Output the (x, y) coordinate of the center of the cell containing the given text.  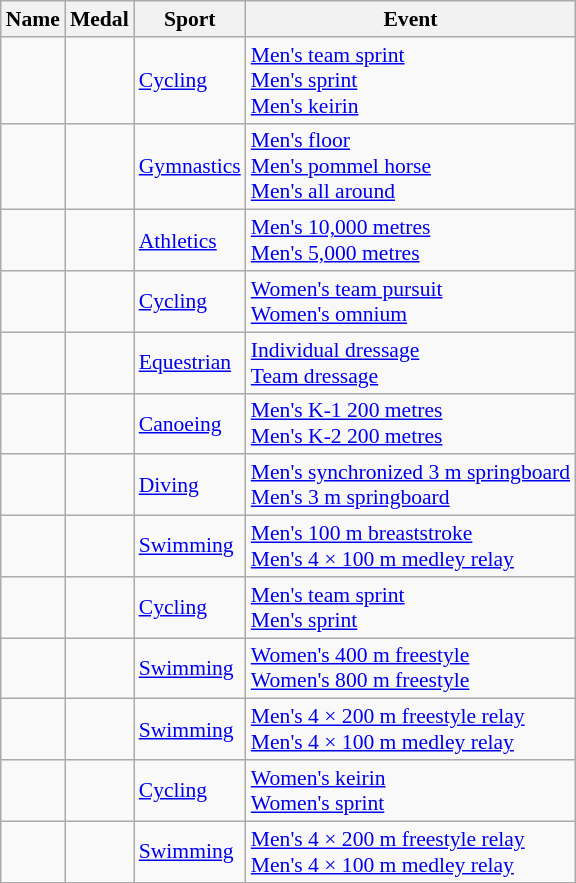
Event (410, 19)
Women's keirinWomen's sprint (410, 790)
Men's team sprintMen's sprint (410, 608)
Men's floorMen's pommel horseMen's all around (410, 166)
Individual dressageTeam dressage (410, 362)
Medal (100, 19)
Women's 400 m freestyleWomen's 800 m freestyle (410, 668)
Gymnastics (190, 166)
Men's synchronized 3 m springboardMen's 3 m springboard (410, 486)
Diving (190, 486)
Sport (190, 19)
Canoeing (190, 424)
Name (33, 19)
Men's team sprintMen's sprintMen's keirin (410, 80)
Women's team pursuitWomen's omnium (410, 302)
Men's 10,000 metresMen's 5,000 metres (410, 240)
Equestrian (190, 362)
Men's K-1 200 metresMen's K-2 200 metres (410, 424)
Athletics (190, 240)
Men's 100 m breaststrokeMen's 4 × 100 m medley relay (410, 546)
